From the cell containing the given text, extract its center point as (X, Y) coordinate. 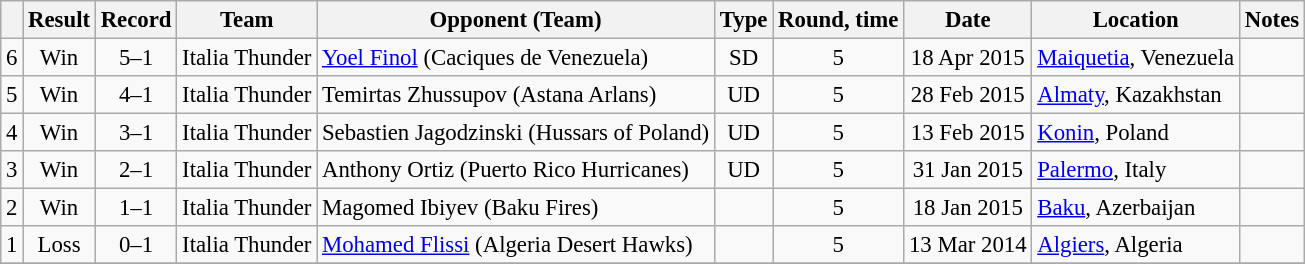
Record (136, 20)
Algiers, Algeria (1136, 245)
Type (743, 20)
13 Mar 2014 (968, 245)
6 (12, 58)
18 Jan 2015 (968, 208)
1–1 (136, 208)
Maiquetia, Venezuela (1136, 58)
Konin, Poland (1136, 133)
Anthony Ortiz (Puerto Rico Hurricanes) (516, 170)
Mohamed Flissi (Algeria Desert Hawks) (516, 245)
31 Jan 2015 (968, 170)
Magomed Ibiyev (Baku Fires) (516, 208)
4 (12, 133)
4–1 (136, 95)
1 (12, 245)
Team (247, 20)
Date (968, 20)
5–1 (136, 58)
Almaty, Kazakhstan (1136, 95)
Result (60, 20)
Yoel Finol (Caciques de Venezuela) (516, 58)
18 Apr 2015 (968, 58)
Opponent (Team) (516, 20)
SD (743, 58)
13 Feb 2015 (968, 133)
2 (12, 208)
Location (1136, 20)
Notes (1272, 20)
2–1 (136, 170)
0–1 (136, 245)
Temirtas Zhussupov (Astana Arlans) (516, 95)
3–1 (136, 133)
Baku, Azerbaijan (1136, 208)
Sebastien Jagodzinski (Hussars of Poland) (516, 133)
Loss (60, 245)
Palermo, Italy (1136, 170)
3 (12, 170)
28 Feb 2015 (968, 95)
Round, time (838, 20)
